Output the [x, y] coordinate of the center of the cell containing the given text.  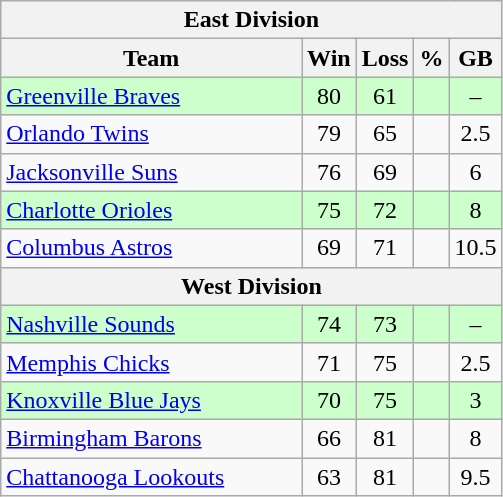
80 [330, 96]
74 [330, 324]
9.5 [476, 477]
% [432, 58]
Win [330, 58]
Columbus Astros [152, 248]
73 [385, 324]
66 [330, 438]
72 [385, 210]
3 [476, 400]
GB [476, 58]
63 [330, 477]
East Division [252, 20]
Jacksonville Suns [152, 172]
65 [385, 134]
79 [330, 134]
Nashville Sounds [152, 324]
10.5 [476, 248]
Orlando Twins [152, 134]
Birmingham Barons [152, 438]
Greenville Braves [152, 96]
61 [385, 96]
Charlotte Orioles [152, 210]
Chattanooga Lookouts [152, 477]
Team [152, 58]
70 [330, 400]
West Division [252, 286]
6 [476, 172]
Loss [385, 58]
Knoxville Blue Jays [152, 400]
Memphis Chicks [152, 362]
76 [330, 172]
